Find where the given text appears and provide that cell's center as (X, Y) coordinate. 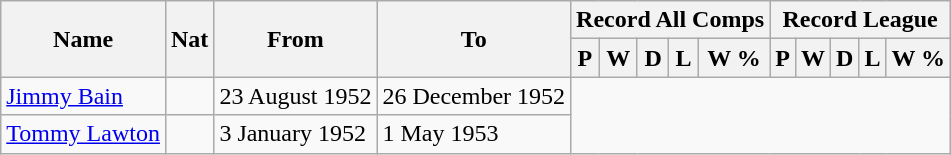
26 December 1952 (474, 96)
Record All Comps (670, 20)
Nat (189, 39)
23 August 1952 (296, 96)
From (296, 39)
Jimmy Bain (84, 96)
Record League (860, 20)
Name (84, 39)
1 May 1953 (474, 134)
3 January 1952 (296, 134)
Tommy Lawton (84, 134)
To (474, 39)
